Identify which cell holds the provided text, then report its [X, Y] central coordinate. 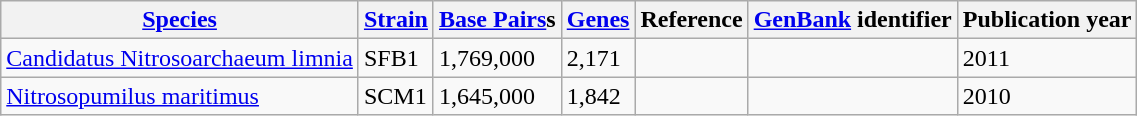
Nitrosopumilus maritimus [180, 96]
GenBank identifier [852, 20]
Base Pairss [497, 20]
2,171 [598, 58]
Reference [692, 20]
1,769,000 [497, 58]
Strain [396, 20]
Species [180, 20]
Publication year [1047, 20]
1,842 [598, 96]
2010 [1047, 96]
Genes [598, 20]
1,645,000 [497, 96]
SCM1 [396, 96]
Candidatus Nitrosoarchaeum limnia [180, 58]
2011 [1047, 58]
SFB1 [396, 58]
